Scan for the cell matching the given text and deliver its (x, y) coordinate at center. 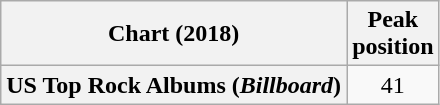
Chart (2018) (174, 34)
41 (393, 85)
US Top Rock Albums (Billboard) (174, 85)
Peakposition (393, 34)
